Pinpoint the cell where the given text exists, returning its [x, y] midpoint coordinate. 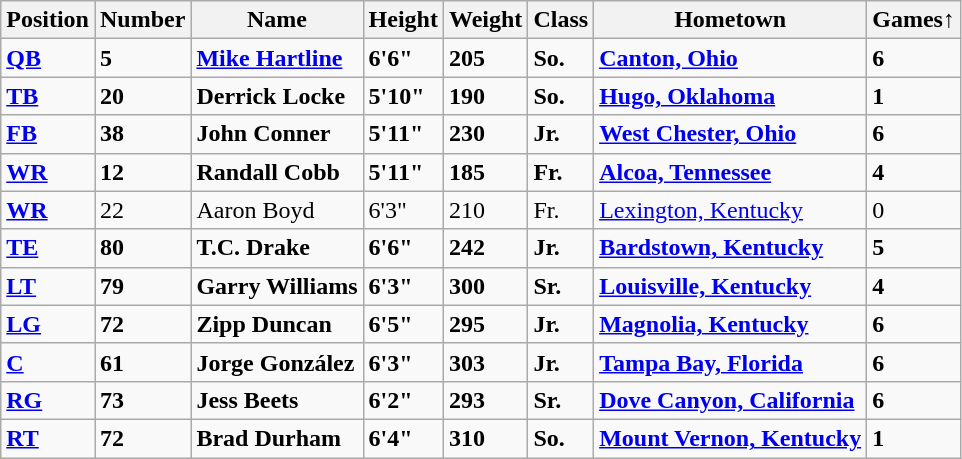
T.C. Drake [277, 248]
TE [48, 248]
Garry Williams [277, 286]
Canton, Ohio [730, 58]
John Conner [277, 134]
210 [485, 210]
Randall Cobb [277, 172]
61 [142, 362]
5'10" [403, 96]
300 [485, 286]
Games↑ [914, 20]
310 [485, 438]
Position [48, 20]
FB [48, 134]
Alcoa, Tennessee [730, 172]
293 [485, 400]
230 [485, 134]
LG [48, 324]
Mike Hartline [277, 58]
6'4" [403, 438]
190 [485, 96]
Number [142, 20]
C [48, 362]
79 [142, 286]
Jess Beets [277, 400]
West Chester, Ohio [730, 134]
38 [142, 134]
Mount Vernon, Kentucky [730, 438]
Class [561, 20]
Louisville, Kentucky [730, 286]
20 [142, 96]
Jorge González [277, 362]
QB [48, 58]
6'2" [403, 400]
Bardstown, Kentucky [730, 248]
Name [277, 20]
Hugo, Oklahoma [730, 96]
73 [142, 400]
RT [48, 438]
6'5" [403, 324]
Magnolia, Kentucky [730, 324]
242 [485, 248]
295 [485, 324]
303 [485, 362]
Brad Durham [277, 438]
Height [403, 20]
Tampa Bay, Florida [730, 362]
Dove Canyon, California [730, 400]
Hometown [730, 20]
Weight [485, 20]
12 [142, 172]
80 [142, 248]
205 [485, 58]
22 [142, 210]
RG [48, 400]
Lexington, Kentucky [730, 210]
Aaron Boyd [277, 210]
0 [914, 210]
TB [48, 96]
Derrick Locke [277, 96]
185 [485, 172]
LT [48, 286]
Zipp Duncan [277, 324]
